Capture the cell that displays the provided text and extract its [X, Y] central coordinate. 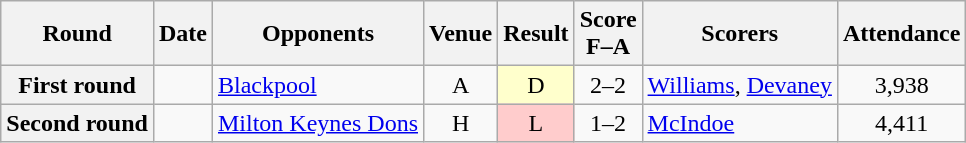
Blackpool [318, 85]
Second round [78, 123]
Date [182, 34]
H [461, 123]
1–2 [608, 123]
Williams, Devaney [740, 85]
Attendance [901, 34]
Opponents [318, 34]
Scorers [740, 34]
A [461, 85]
4,411 [901, 123]
First round [78, 85]
Round [78, 34]
2–2 [608, 85]
Result [536, 34]
3,938 [901, 85]
Venue [461, 34]
L [536, 123]
ScoreF–A [608, 34]
Milton Keynes Dons [318, 123]
D [536, 85]
McIndoe [740, 123]
